Detect which cell encompasses the target text, then output its [X, Y] center coordinate. 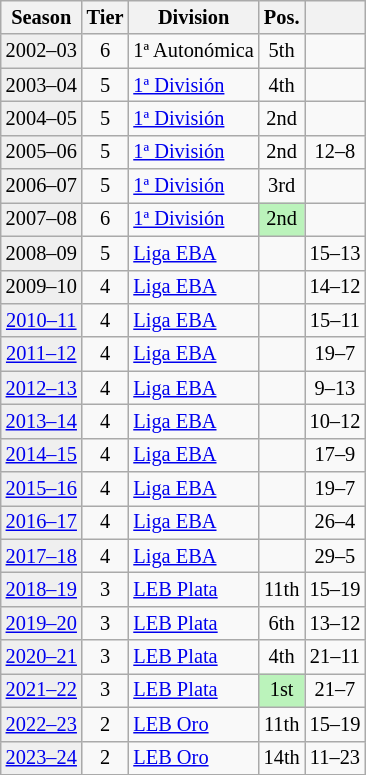
Pos. [282, 17]
2017–18 [42, 556]
2018–19 [42, 589]
21–7 [336, 690]
2007–08 [42, 219]
2013–14 [42, 421]
2023–24 [42, 758]
Division [193, 17]
2011–12 [42, 354]
2012–13 [42, 388]
2002–03 [42, 51]
2014–15 [42, 455]
Season [42, 17]
5th [282, 51]
29–5 [336, 556]
15–13 [336, 253]
1st [282, 690]
6th [282, 623]
9–13 [336, 388]
2008–09 [42, 253]
10–12 [336, 421]
2016–17 [42, 522]
12–8 [336, 152]
17–9 [336, 455]
2004–05 [42, 118]
14–12 [336, 287]
2020–21 [42, 657]
15–11 [336, 320]
14th [282, 758]
11–23 [336, 758]
2021–22 [42, 690]
2003–04 [42, 85]
2015–16 [42, 489]
26–4 [336, 522]
1ª Autonómica [193, 51]
2010–11 [42, 320]
2019–20 [42, 623]
Tier [106, 17]
2022–23 [42, 724]
21–11 [336, 657]
2005–06 [42, 152]
2009–10 [42, 287]
13–12 [336, 623]
2006–07 [42, 186]
3rd [282, 186]
